From the cell containing the given text, extract its center point as [X, Y] coordinate. 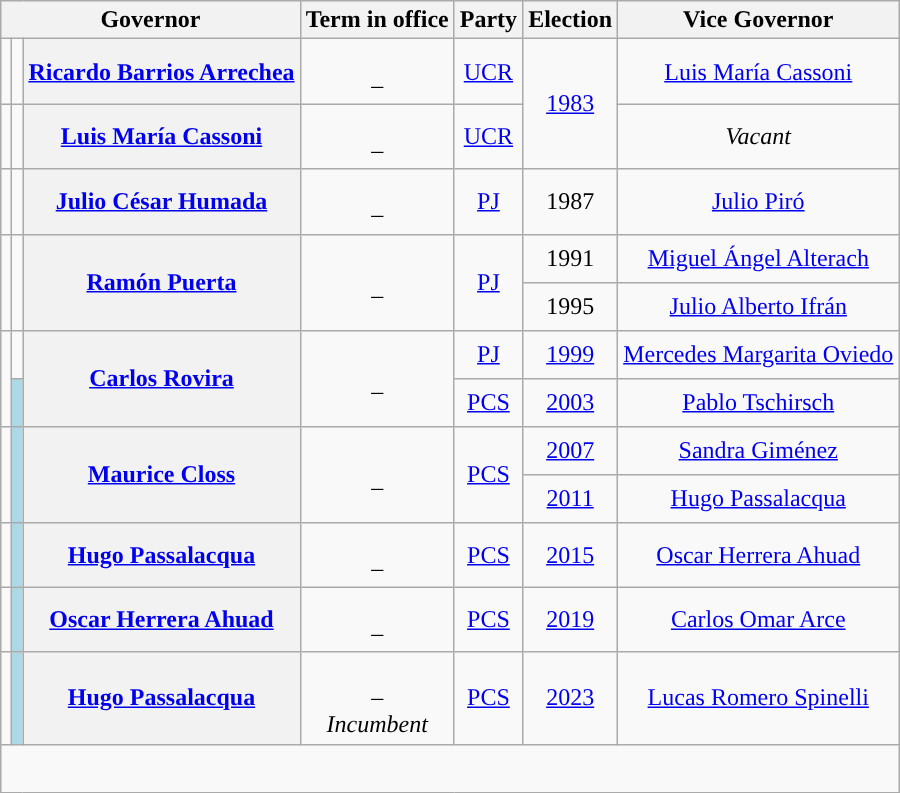
Vacant [758, 136]
Pablo Tschirsch [758, 402]
Party [488, 20]
2011 [570, 498]
2007 [570, 450]
2003 [570, 402]
Mercedes Margarita Oviedo [758, 354]
1995 [570, 306]
Lucas Romero Spinelli [758, 698]
Carlos Omar Arce [758, 620]
Term in office [377, 20]
Vice Governor [758, 20]
Carlos Rovira [162, 378]
Ricardo Barrios Arrechea [162, 72]
Sandra Giménez [758, 450]
Miguel Ángel Alterach [758, 258]
Election [570, 20]
2023 [570, 698]
Governor [150, 20]
Julio César Humada [162, 202]
Julio Alberto Ifrán [758, 306]
1991 [570, 258]
Maurice Closs [162, 474]
Julio Piró [758, 202]
1999 [570, 354]
–Incumbent [377, 698]
2015 [570, 554]
1983 [570, 104]
1987 [570, 202]
Ramón Puerta [162, 282]
2019 [570, 620]
